Scan for the cell matching the given text and deliver its [X, Y] coordinate at center. 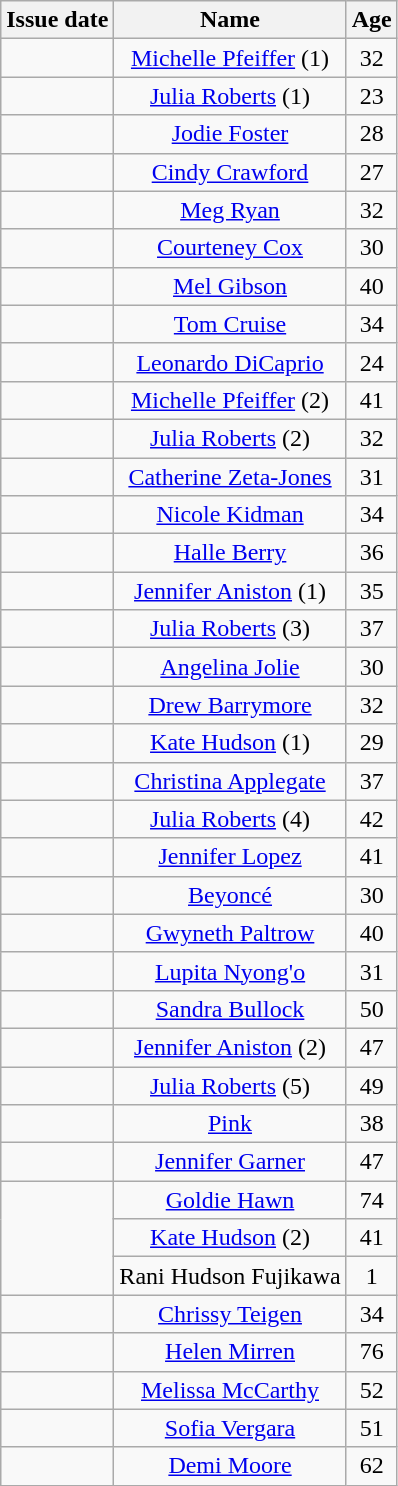
Jennifer Garner [230, 1162]
Sandra Bullock [230, 1009]
52 [372, 1390]
Angelina Jolie [230, 667]
Helen Mirren [230, 1352]
Meg Ryan [230, 210]
Pink [230, 1124]
Rani Hudson Fujikawa [230, 1276]
23 [372, 96]
Jennifer Lopez [230, 857]
Jennifer Aniston (1) [230, 591]
Issue date [58, 20]
1 [372, 1276]
76 [372, 1352]
Catherine Zeta-Jones [230, 477]
51 [372, 1428]
24 [372, 362]
Kate Hudson (2) [230, 1238]
Julia Roberts (2) [230, 438]
Goldie Hawn [230, 1200]
Sofia Vergara [230, 1428]
Cindy Crawford [230, 172]
Beyoncé [230, 895]
Age [372, 20]
Julia Roberts (4) [230, 819]
38 [372, 1124]
Julia Roberts (5) [230, 1085]
Drew Barrymore [230, 705]
Gwyneth Paltrow [230, 933]
Name [230, 20]
28 [372, 134]
Jennifer Aniston (2) [230, 1047]
35 [372, 591]
Melissa McCarthy [230, 1390]
Kate Hudson (1) [230, 743]
49 [372, 1085]
Leonardo DiCaprio [230, 362]
Jodie Foster [230, 134]
Michelle Pfeiffer (1) [230, 58]
Michelle Pfeiffer (2) [230, 400]
27 [372, 172]
Julia Roberts (1) [230, 96]
Tom Cruise [230, 324]
62 [372, 1466]
74 [372, 1200]
Lupita Nyong'o [230, 971]
Nicole Kidman [230, 515]
Courteney Cox [230, 248]
Mel Gibson [230, 286]
42 [372, 819]
Demi Moore [230, 1466]
29 [372, 743]
Christina Applegate [230, 781]
50 [372, 1009]
Chrissy Teigen [230, 1314]
36 [372, 553]
Halle Berry [230, 553]
Julia Roberts (3) [230, 629]
